Capture the cell that displays the provided text and extract its [X, Y] central coordinate. 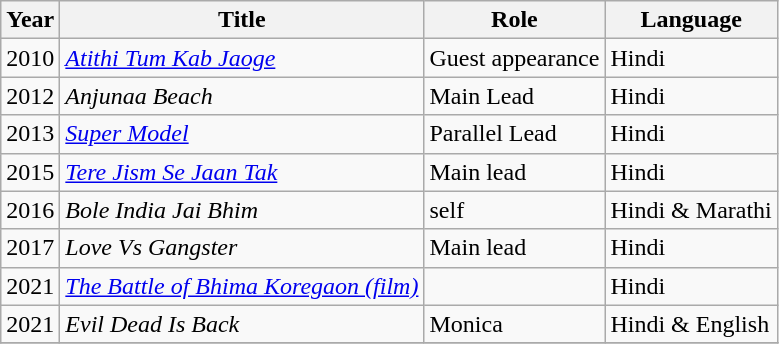
Guest appearance [514, 58]
Parallel Lead [514, 134]
Evil Dead Is Back [242, 324]
Language [691, 20]
Main Lead [514, 96]
Bole India Jai Bhim [242, 210]
Anjunaa Beach [242, 96]
Super Model [242, 134]
Love Vs Gangster [242, 248]
Tere Jism Se Jaan Tak [242, 172]
Atithi Tum Kab Jaoge [242, 58]
2016 [30, 210]
The Battle of Bhima Koregaon (film) [242, 286]
2013 [30, 134]
Year [30, 20]
self [514, 210]
Hindi & Marathi [691, 210]
2015 [30, 172]
2017 [30, 248]
Title [242, 20]
Monica [514, 324]
Hindi & English [691, 324]
2012 [30, 96]
2010 [30, 58]
Role [514, 20]
